From the cell containing the given text, extract its center point as [x, y] coordinate. 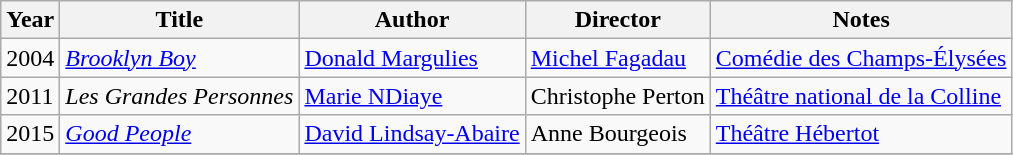
Director [618, 20]
Year [30, 20]
Donald Margulies [412, 58]
Title [180, 20]
Les Grandes Personnes [180, 96]
2004 [30, 58]
Théâtre Hébertot [861, 134]
Michel Fagadau [618, 58]
Comédie des Champs-Élysées [861, 58]
2015 [30, 134]
Author [412, 20]
Notes [861, 20]
2011 [30, 96]
Théâtre national de la Colline [861, 96]
Brooklyn Boy [180, 58]
Anne Bourgeois [618, 134]
Christophe Perton [618, 96]
Good People [180, 134]
Marie NDiaye [412, 96]
David Lindsay-Abaire [412, 134]
